Output the [x, y] coordinate of the center of the cell containing the given text.  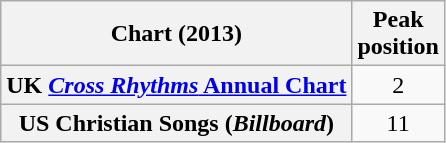
Peakposition [398, 34]
Chart (2013) [176, 34]
11 [398, 123]
US Christian Songs (Billboard) [176, 123]
2 [398, 85]
UK Cross Rhythms Annual Chart [176, 85]
